Provide the [X, Y] coordinate of the cell's center where the given text is located.  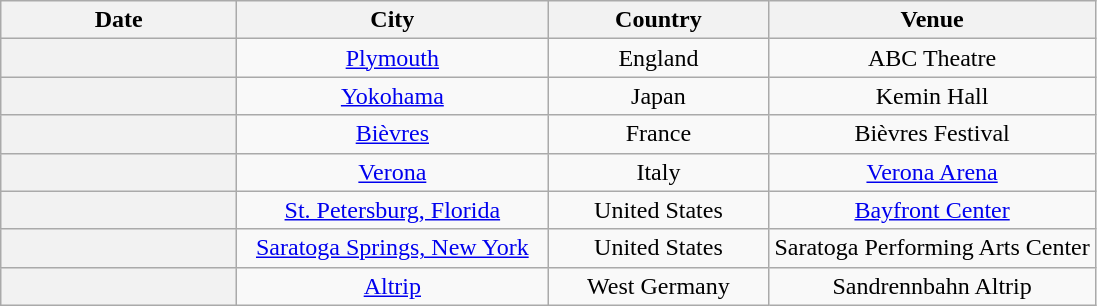
ABC Theatre [932, 58]
Saratoga Performing Arts Center [932, 248]
Sandrennbahn Altrip [932, 286]
Yokohama [392, 96]
Bièvres [392, 134]
Bièvres Festival [932, 134]
Italy [658, 172]
Country [658, 20]
Japan [658, 96]
Plymouth [392, 58]
France [658, 134]
Verona Arena [932, 172]
St. Petersburg, Florida [392, 210]
Bayfront Center [932, 210]
Kemin Hall [932, 96]
Verona [392, 172]
England [658, 58]
Altrip [392, 286]
Saratoga Springs, New York [392, 248]
Venue [932, 20]
West Germany [658, 286]
Date [119, 20]
City [392, 20]
